Provide the (X, Y) coordinate of the cell's center where the given text is located.  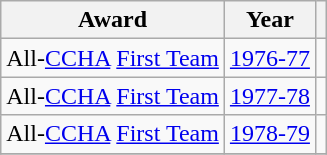
Year (270, 20)
Award (113, 20)
1978-79 (270, 134)
1976-77 (270, 58)
1977-78 (270, 96)
